From the cell containing the given text, extract its center point as [X, Y] coordinate. 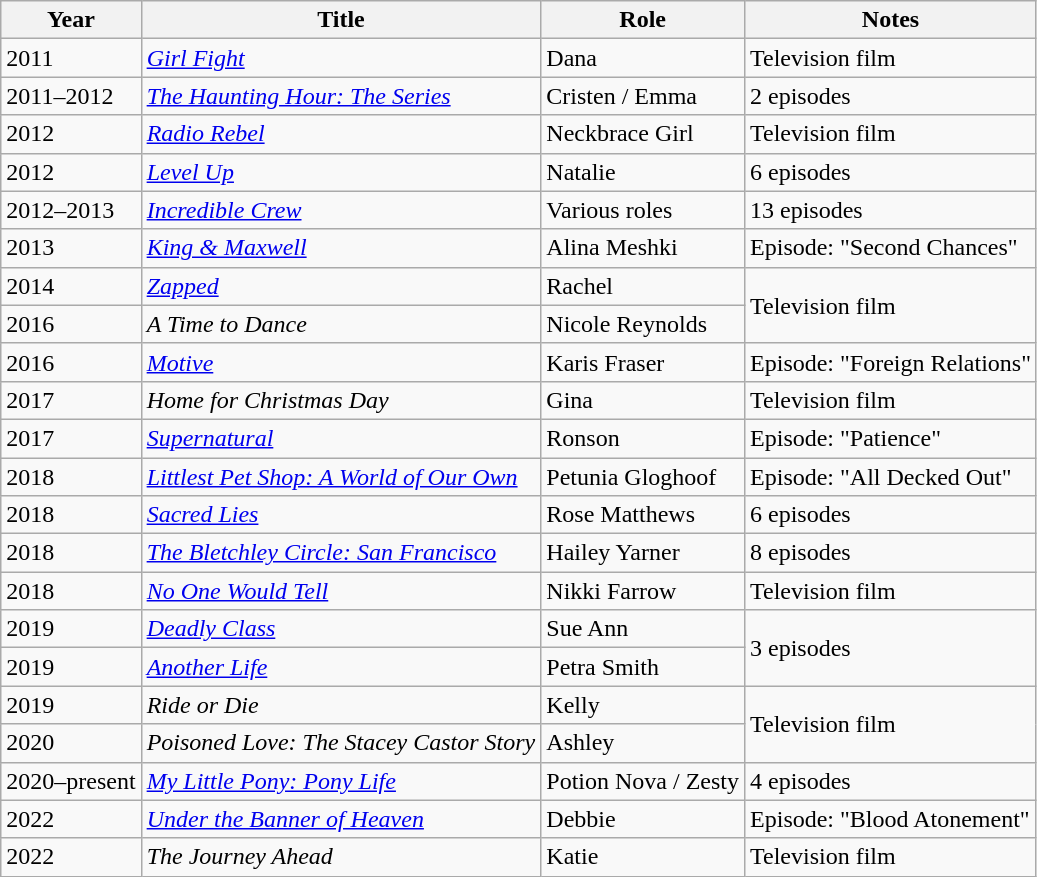
Various roles [643, 210]
Title [341, 20]
The Haunting Hour: The Series [341, 96]
Nikki Farrow [643, 591]
Incredible Crew [341, 210]
Radio Rebel [341, 134]
Debbie [643, 819]
Karis Fraser [643, 362]
Home for Christmas Day [341, 400]
2014 [71, 286]
Neckbrace Girl [643, 134]
Sue Ann [643, 629]
Cristen / Emma [643, 96]
Level Up [341, 172]
13 episodes [891, 210]
Potion Nova / Zesty [643, 781]
No One Would Tell [341, 591]
Rose Matthews [643, 515]
Zapped [341, 286]
King & Maxwell [341, 248]
Petra Smith [643, 667]
Dana [643, 58]
8 episodes [891, 553]
Kelly [643, 705]
Hailey Yarner [643, 553]
2011–2012 [71, 96]
Year [71, 20]
2012–2013 [71, 210]
Girl Fight [341, 58]
Poisoned Love: The Stacey Castor Story [341, 743]
2020 [71, 743]
Gina [643, 400]
Katie [643, 857]
Supernatural [341, 438]
The Journey Ahead [341, 857]
2011 [71, 58]
Sacred Lies [341, 515]
The Bletchley Circle: San Francisco [341, 553]
Deadly Class [341, 629]
Ashley [643, 743]
Littlest Pet Shop: A World of Our Own [341, 477]
2 episodes [891, 96]
My Little Pony: Pony Life [341, 781]
Episode: "Patience" [891, 438]
Notes [891, 20]
Natalie [643, 172]
Ronson [643, 438]
Role [643, 20]
Motive [341, 362]
Episode: "All Decked Out" [891, 477]
Nicole Reynolds [643, 324]
Rachel [643, 286]
Under the Banner of Heaven [341, 819]
Alina Meshki [643, 248]
Another Life [341, 667]
Ride or Die [341, 705]
2013 [71, 248]
Petunia Gloghoof [643, 477]
A Time to Dance [341, 324]
Episode: "Second Chances" [891, 248]
4 episodes [891, 781]
2020–present [71, 781]
Episode: "Blood Atonement" [891, 819]
Episode: "Foreign Relations" [891, 362]
3 episodes [891, 648]
